Locate the cell with the specified text and output its [x, y] center coordinate. 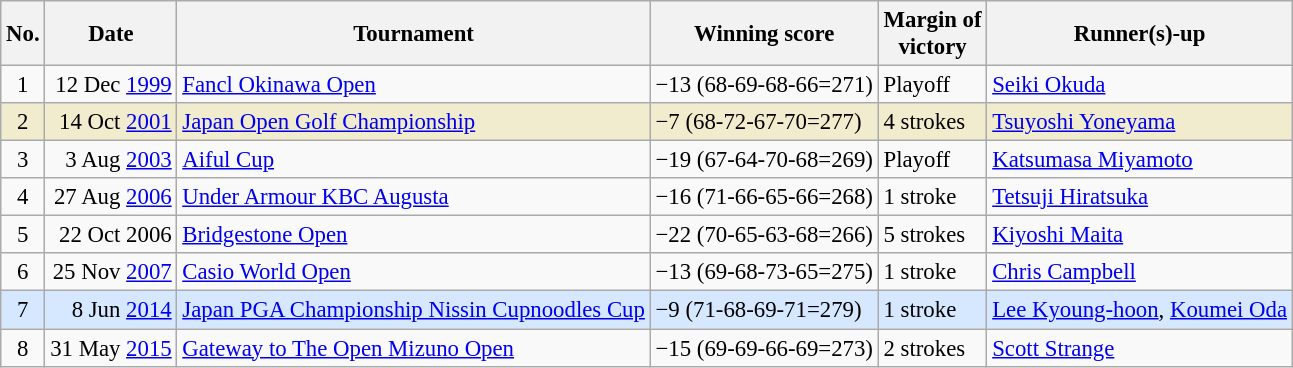
2 [23, 122]
Fancl Okinawa Open [414, 85]
3 [23, 160]
Under Armour KBC Augusta [414, 197]
Date [111, 34]
2 strokes [932, 348]
Tetsuji Hiratsuka [1140, 197]
−9 (71-68-69-71=279) [764, 310]
22 Oct 2006 [111, 235]
14 Oct 2001 [111, 122]
5 strokes [932, 235]
Seiki Okuda [1140, 85]
27 Aug 2006 [111, 197]
Scott Strange [1140, 348]
−15 (69-69-66-69=273) [764, 348]
Tournament [414, 34]
Chris Campbell [1140, 273]
Katsumasa Miyamoto [1140, 160]
Japan Open Golf Championship [414, 122]
6 [23, 273]
Margin ofvictory [932, 34]
12 Dec 1999 [111, 85]
8 Jun 2014 [111, 310]
−16 (71-66-65-66=268) [764, 197]
Lee Kyoung-hoon, Koumei Oda [1140, 310]
4 [23, 197]
8 [23, 348]
25 Nov 2007 [111, 273]
−19 (67-64-70-68=269) [764, 160]
1 [23, 85]
−22 (70-65-63-68=266) [764, 235]
31 May 2015 [111, 348]
Tsuyoshi Yoneyama [1140, 122]
Runner(s)-up [1140, 34]
Japan PGA Championship Nissin Cupnoodles Cup [414, 310]
Gateway to The Open Mizuno Open [414, 348]
7 [23, 310]
Casio World Open [414, 273]
−13 (68-69-68-66=271) [764, 85]
3 Aug 2003 [111, 160]
Kiyoshi Maita [1140, 235]
Aiful Cup [414, 160]
5 [23, 235]
Winning score [764, 34]
Bridgestone Open [414, 235]
−7 (68-72-67-70=277) [764, 122]
−13 (69-68-73-65=275) [764, 273]
4 strokes [932, 122]
No. [23, 34]
